Locate the cell with the specified text and output its (x, y) center coordinate. 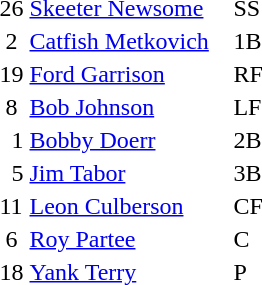
Roy Partee (128, 239)
Leon Culberson (128, 206)
Ford Garrison (128, 74)
Catfish Metkovich (128, 41)
Bobby Doerr (128, 140)
Jim Tabor (128, 173)
Bob Johnson (128, 107)
